Extract the [X, Y] coordinate from the center of the cell holding the provided text.  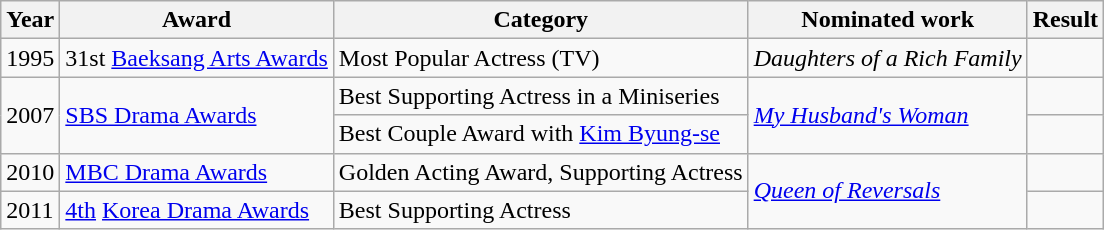
2010 [30, 172]
31st Baeksang Arts Awards [197, 58]
Daughters of a Rich Family [888, 58]
Queen of Reversals [888, 191]
Award [197, 20]
Category [540, 20]
Best Couple Award with Kim Byung-se [540, 134]
Best Supporting Actress [540, 210]
My Husband's Woman [888, 115]
Nominated work [888, 20]
1995 [30, 58]
4th Korea Drama Awards [197, 210]
2011 [30, 210]
Most Popular Actress (TV) [540, 58]
Year [30, 20]
MBC Drama Awards [197, 172]
Best Supporting Actress in a Miniseries [540, 96]
Golden Acting Award, Supporting Actress [540, 172]
SBS Drama Awards [197, 115]
Result [1065, 20]
2007 [30, 115]
